Capture the cell that displays the provided text and extract its (x, y) central coordinate. 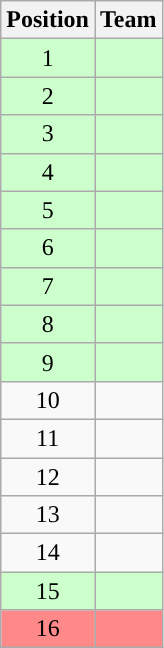
7 (48, 286)
8 (48, 324)
12 (48, 477)
9 (48, 362)
13 (48, 515)
2 (48, 96)
6 (48, 248)
4 (48, 172)
10 (48, 400)
11 (48, 438)
15 (48, 591)
3 (48, 134)
16 (48, 629)
5 (48, 210)
14 (48, 553)
Team (128, 20)
Position (48, 20)
1 (48, 58)
